Capture the cell that displays the provided text and extract its [x, y] central coordinate. 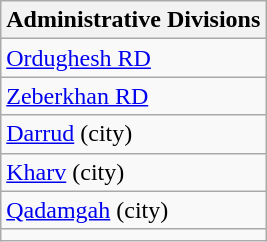
Qadamgah (city) [134, 210]
Kharv (city) [134, 172]
Administrative Divisions [134, 20]
Zeberkhan RD [134, 96]
Darrud (city) [134, 134]
Ordughesh RD [134, 58]
